Pinpoint the cell where the given text exists, returning its (x, y) midpoint coordinate. 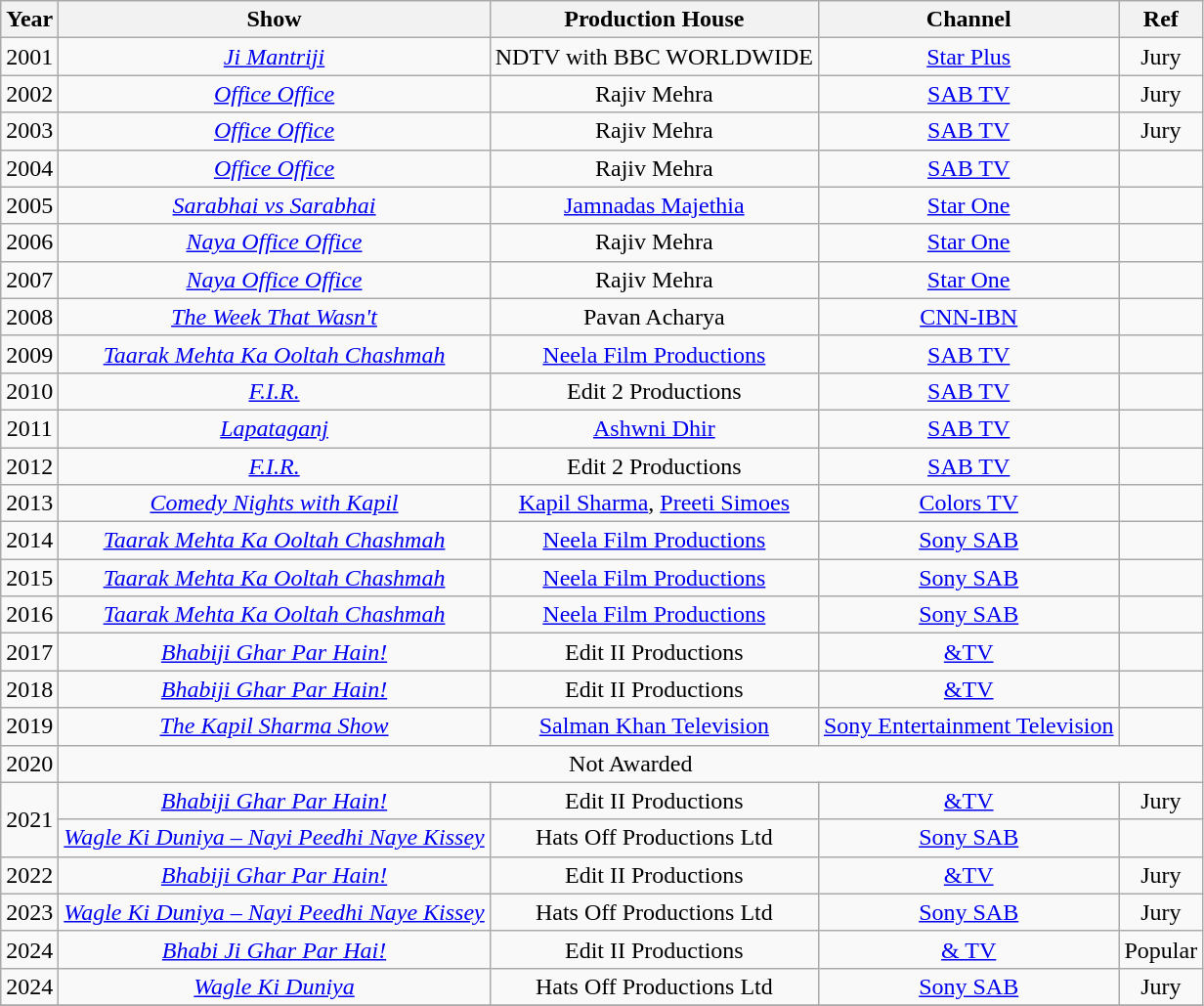
2010 (29, 391)
The Week That Wasn't (274, 317)
Wagle Ki Duniya (274, 986)
2004 (29, 168)
2003 (29, 131)
Channel (968, 20)
Year (29, 20)
2009 (29, 354)
Not Awarded (631, 764)
2007 (29, 280)
The Kapil Sharma Show (274, 726)
2011 (29, 428)
2014 (29, 541)
Sarabhai vs Sarabhai (274, 205)
Ashwni Dhir (654, 428)
Salman Khan Television (654, 726)
2013 (29, 503)
2019 (29, 726)
Ref (1161, 20)
2001 (29, 57)
2006 (29, 242)
2002 (29, 94)
Lapataganj (274, 428)
2021 (29, 819)
Sony Entertainment Television (968, 726)
Bhabi Ji Ghar Par Hai! (274, 949)
2015 (29, 578)
Show (274, 20)
2018 (29, 689)
Comedy Nights with Kapil (274, 503)
2023 (29, 912)
2020 (29, 764)
2017 (29, 652)
2005 (29, 205)
Kapil Sharma, Preeti Simoes (654, 503)
Pavan Acharya (654, 317)
2008 (29, 317)
CNN-IBN (968, 317)
2016 (29, 615)
2012 (29, 466)
Colors TV (968, 503)
& TV (968, 949)
2022 (29, 875)
Jamnadas Majethia (654, 205)
Popular (1161, 949)
Ji Mantriji (274, 57)
Star Plus (968, 57)
Production House (654, 20)
NDTV with BBC WORLDWIDE (654, 57)
